For the text-containing cell, return its midpoint in [X, Y] coordinate format. 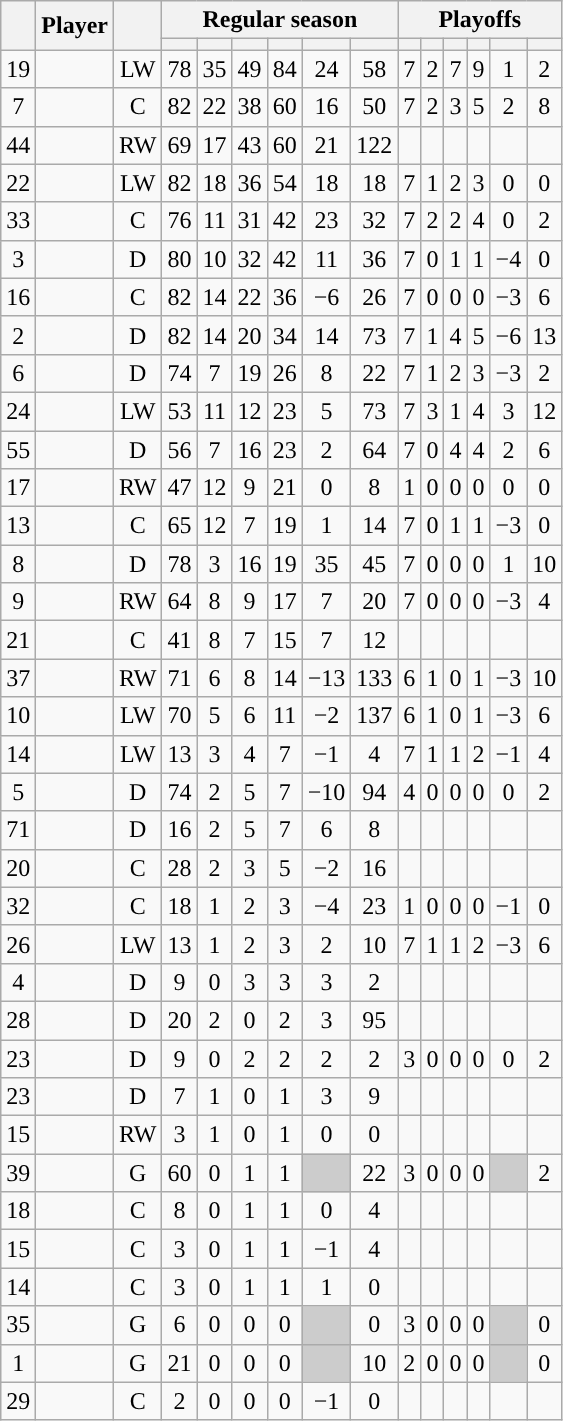
70 [180, 716]
−10 [326, 792]
45 [374, 564]
34 [284, 335]
58 [374, 69]
56 [180, 449]
53 [180, 411]
84 [284, 69]
49 [250, 69]
50 [374, 107]
95 [374, 1020]
43 [250, 145]
38 [250, 107]
Player [75, 26]
−13 [326, 678]
39 [18, 1173]
44 [18, 145]
122 [374, 145]
47 [180, 488]
133 [374, 678]
29 [18, 1401]
33 [18, 221]
55 [18, 449]
Playoffs [480, 20]
69 [180, 145]
37 [18, 678]
Regular season [280, 20]
41 [180, 640]
54 [284, 183]
94 [374, 792]
31 [250, 221]
65 [180, 526]
76 [180, 221]
80 [180, 259]
137 [374, 716]
